Locate the cell with the specified text and output its (x, y) center coordinate. 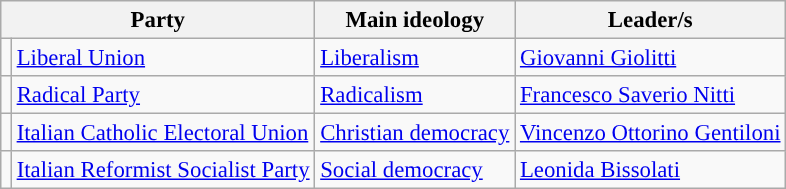
Main ideology (415, 20)
Liberalism (415, 58)
Liberal Union (163, 58)
Radicalism (415, 95)
Giovanni Giolitti (650, 58)
Leader/s (650, 20)
Italian Catholic Electoral Union (163, 133)
Italian Reformist Socialist Party (163, 170)
Vincenzo Ottorino Gentiloni (650, 133)
Christian democracy (415, 133)
Radical Party (163, 95)
Social democracy (415, 170)
Leonida Bissolati (650, 170)
Party (158, 20)
Francesco Saverio Nitti (650, 95)
